Determine the [x, y] coordinate at the center of the cell enclosing the given text.  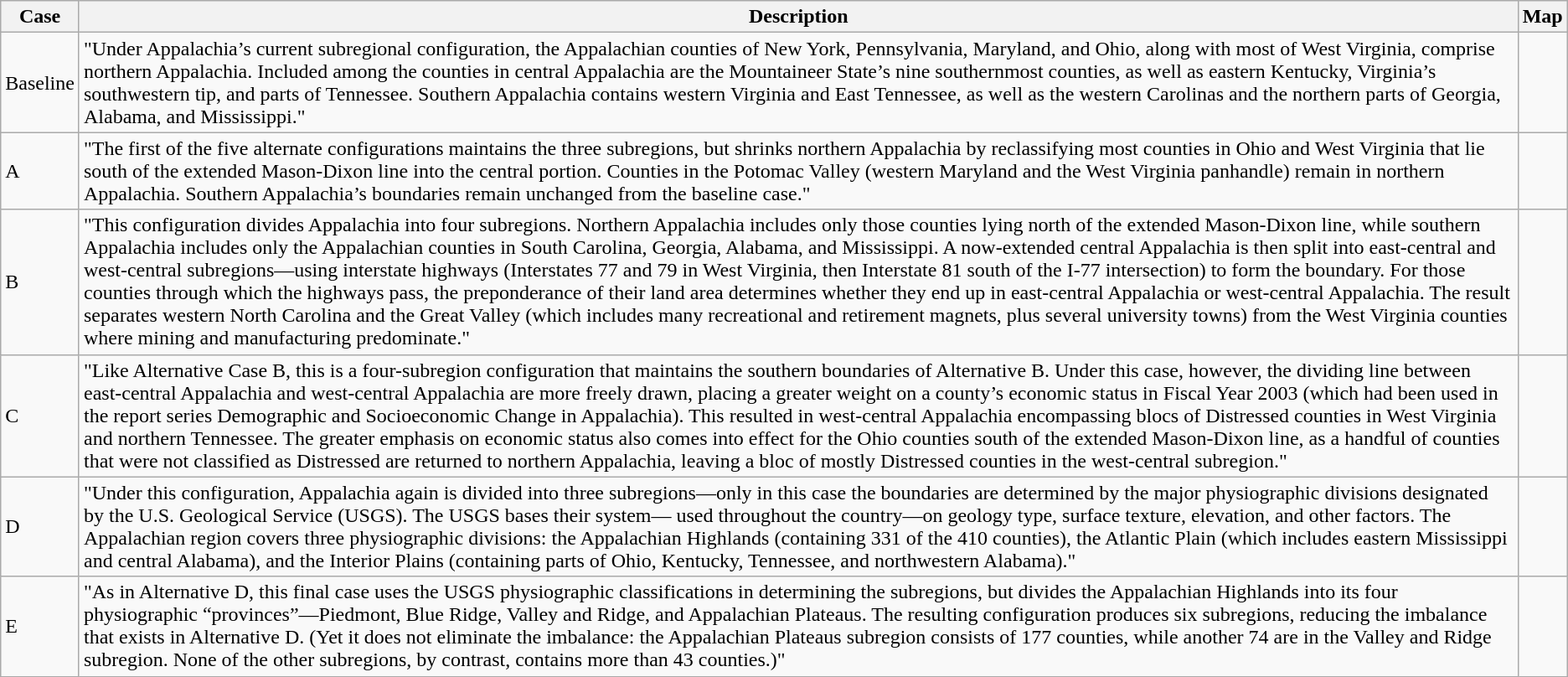
Case [40, 17]
C [40, 416]
Description [798, 17]
D [40, 526]
A [40, 171]
Map [1543, 17]
B [40, 282]
E [40, 627]
Baseline [40, 82]
